Capture the cell that displays the provided text and extract its (x, y) central coordinate. 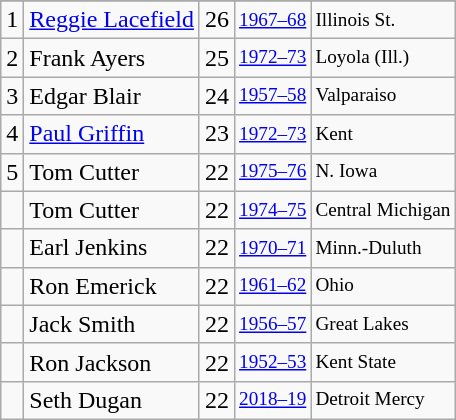
24 (216, 96)
4 (12, 134)
1967–68 (273, 20)
1952–53 (273, 362)
1957–58 (273, 96)
Central Michigan (383, 210)
Detroit Mercy (383, 400)
N. Iowa (383, 172)
1974–75 (273, 210)
1956–57 (273, 324)
Ron Emerick (112, 286)
Edgar Blair (112, 96)
Ron Jackson (112, 362)
25 (216, 58)
Illinois St. (383, 20)
2018–19 (273, 400)
26 (216, 20)
Great Lakes (383, 324)
Frank Ayers (112, 58)
Earl Jenkins (112, 248)
3 (12, 96)
Kent State (383, 362)
Ohio (383, 286)
2 (12, 58)
23 (216, 134)
Loyola (Ill.) (383, 58)
Seth Dugan (112, 400)
5 (12, 172)
Valparaiso (383, 96)
Jack Smith (112, 324)
1975–76 (273, 172)
Reggie Lacefield (112, 20)
Minn.-Duluth (383, 248)
1961–62 (273, 286)
1970–71 (273, 248)
Kent (383, 134)
1 (12, 20)
Paul Griffin (112, 134)
